Identify which cell holds the provided text, then report its (X, Y) central coordinate. 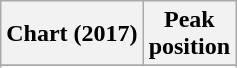
Chart (2017) (72, 34)
Peak position (189, 34)
